From the cell containing the given text, extract its center point as (X, Y) coordinate. 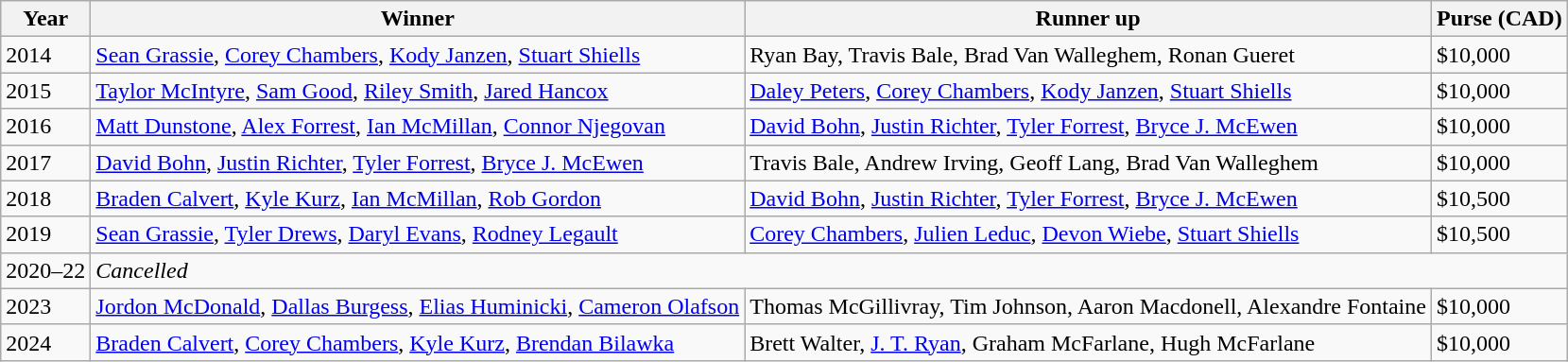
2016 (45, 127)
Runner up (1089, 19)
Brett Walter, J. T. Ryan, Graham McFarlane, Hugh McFarlane (1089, 342)
Daley Peters, Corey Chambers, Kody Janzen, Stuart Shiells (1089, 91)
2020–22 (45, 270)
Sean Grassie, Corey Chambers, Kody Janzen, Stuart Shiells (418, 55)
Ryan Bay, Travis Bale, Brad Van Walleghem, Ronan Gueret (1089, 55)
2023 (45, 306)
Purse (CAD) (1499, 19)
2015 (45, 91)
Matt Dunstone, Alex Forrest, Ian McMillan, Connor Njegovan (418, 127)
Braden Calvert, Kyle Kurz, Ian McMillan, Rob Gordon (418, 198)
2019 (45, 234)
Corey Chambers, Julien Leduc, Devon Wiebe, Stuart Shiells (1089, 234)
Thomas McGillivray, Tim Johnson, Aaron Macdonell, Alexandre Fontaine (1089, 306)
Jordon McDonald, Dallas Burgess, Elias Huminicki, Cameron Olafson (418, 306)
Year (45, 19)
Braden Calvert, Corey Chambers, Kyle Kurz, Brendan Bilawka (418, 342)
2017 (45, 163)
Winner (418, 19)
Taylor McIntyre, Sam Good, Riley Smith, Jared Hancox (418, 91)
2014 (45, 55)
Sean Grassie, Tyler Drews, Daryl Evans, Rodney Legault (418, 234)
2024 (45, 342)
2018 (45, 198)
Travis Bale, Andrew Irving, Geoff Lang, Brad Van Walleghem (1089, 163)
Cancelled (829, 270)
